Return [x, y] of the center of cell containing provided text 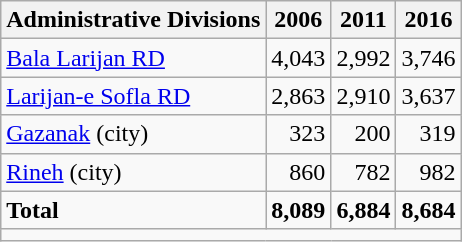
319 [428, 134]
Total [134, 210]
2,992 [364, 58]
8,089 [298, 210]
Gazanak (city) [134, 134]
2,863 [298, 96]
323 [298, 134]
200 [364, 134]
6,884 [364, 210]
860 [298, 172]
2006 [298, 20]
782 [364, 172]
Administrative Divisions [134, 20]
Rineh (city) [134, 172]
2016 [428, 20]
3,746 [428, 58]
2,910 [364, 96]
8,684 [428, 210]
Bala Larijan RD [134, 58]
4,043 [298, 58]
3,637 [428, 96]
Larijan-e Sofla RD [134, 96]
2011 [364, 20]
982 [428, 172]
